Provide the [X, Y] coordinate of the cell's center where the given text is located.  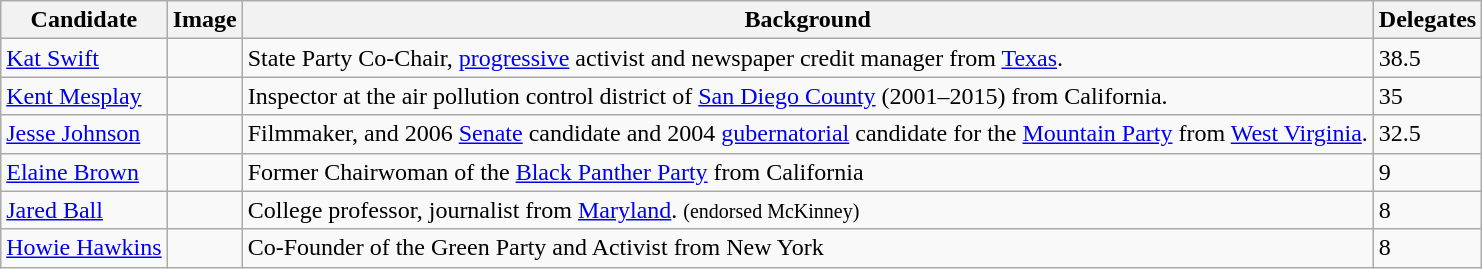
35 [1427, 96]
State Party Co-Chair, progressive activist and newspaper credit manager from Texas. [808, 58]
Candidate [84, 20]
College professor, journalist from Maryland. (endorsed McKinney) [808, 210]
Inspector at the air pollution control district of San Diego County (2001–2015) from California. [808, 96]
Kent Mesplay [84, 96]
Image [204, 20]
Jared Ball [84, 210]
32.5 [1427, 134]
9 [1427, 172]
Delegates [1427, 20]
Elaine Brown [84, 172]
Howie Hawkins [84, 248]
Former Chairwoman of the Black Panther Party from California [808, 172]
Co-Founder of the Green Party and Activist from New York [808, 248]
38.5 [1427, 58]
Jesse Johnson [84, 134]
Background [808, 20]
Filmmaker, and 2006 Senate candidate and 2004 gubernatorial candidate for the Mountain Party from West Virginia. [808, 134]
Kat Swift [84, 58]
